Extract the [x, y] coordinate from the center of the cell holding the provided text.  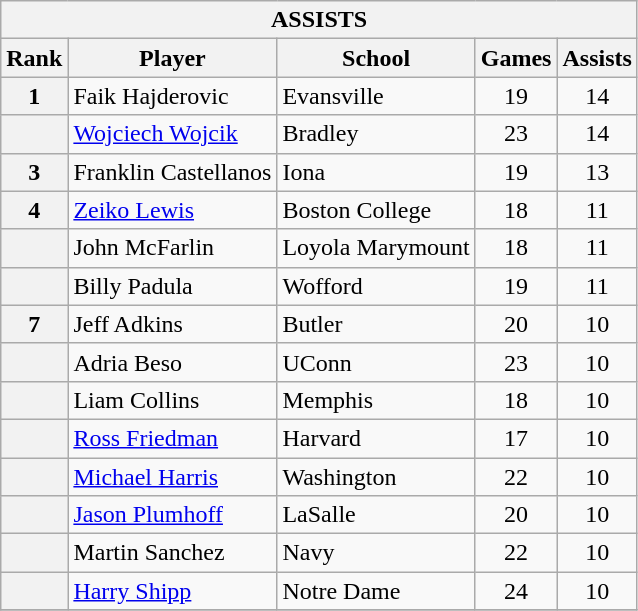
1 [34, 96]
UConn [376, 362]
Adria Beso [172, 362]
4 [34, 210]
Franklin Castellanos [172, 172]
Ross Friedman [172, 438]
Wofford [376, 286]
Faik Hajderovic [172, 96]
Notre Dame [376, 591]
Navy [376, 553]
24 [516, 591]
Games [516, 58]
3 [34, 172]
17 [516, 438]
Zeiko Lewis [172, 210]
Martin Sanchez [172, 553]
Rank [34, 58]
Wojciech Wojcik [172, 134]
Evansville [376, 96]
School [376, 58]
Billy Padula [172, 286]
Butler [376, 324]
Harvard [376, 438]
ASSISTS [320, 20]
Memphis [376, 400]
Assists [597, 58]
John McFarlin [172, 248]
Washington [376, 477]
Liam Collins [172, 400]
Harry Shipp [172, 591]
7 [34, 324]
Boston College [376, 210]
Iona [376, 172]
Player [172, 58]
Bradley [376, 134]
Jeff Adkins [172, 324]
Michael Harris [172, 477]
13 [597, 172]
LaSalle [376, 515]
Loyola Marymount [376, 248]
Jason Plumhoff [172, 515]
